Find where the given text appears and provide that cell's center as (x, y) coordinate. 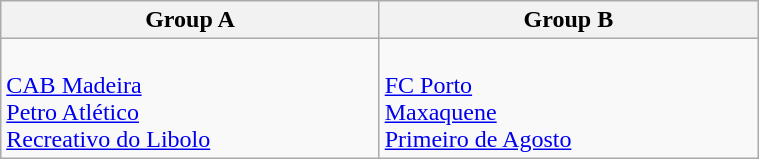
Group A (190, 20)
CAB Madeira Petro Atlético Recreativo do Libolo (190, 98)
Group B (568, 20)
FC Porto Maxaquene Primeiro de Agosto (568, 98)
